Capture the cell that displays the provided text and extract its (x, y) central coordinate. 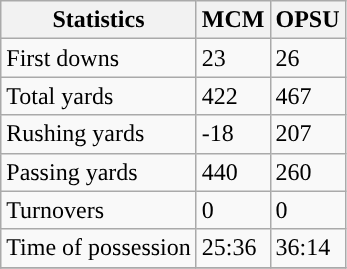
260 (308, 172)
Statistics (99, 20)
Time of possession (99, 248)
440 (233, 172)
26 (308, 58)
-18 (233, 134)
23 (233, 58)
Total yards (99, 96)
36:14 (308, 248)
First downs (99, 58)
Turnovers (99, 210)
25:36 (233, 248)
207 (308, 134)
Rushing yards (99, 134)
Passing yards (99, 172)
467 (308, 96)
MCM (233, 20)
OPSU (308, 20)
422 (233, 96)
